Provide the (x, y) coordinate of the cell's center where the given text is located.  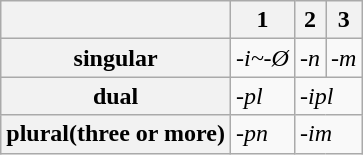
dual (116, 96)
2 (310, 20)
-im (328, 134)
-ipl (328, 96)
1 (262, 20)
-i~-Ø (262, 58)
-pl (262, 96)
-n (310, 58)
singular (116, 58)
plural(three or more) (116, 134)
3 (344, 20)
-m (344, 58)
-pn (262, 134)
